Return the (x, y) coordinate for the center point of the cell that contains the specified text.  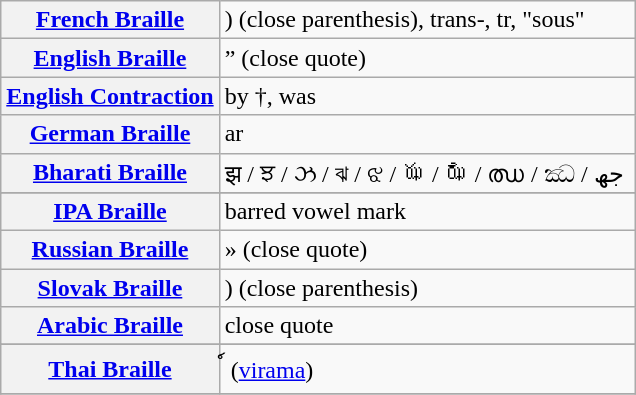
์ (virama) (427, 370)
Russian Braille (110, 250)
English Contraction (110, 96)
” (close quote) (427, 58)
barred vowel mark (427, 212)
close quote (427, 326)
English Braille (110, 58)
झ / ਝ / ઝ / ঝ / ଝ / ఝ / ಝ / ഝ / ඣ / جھ ‎ (427, 173)
French Braille (110, 20)
Arabic Braille (110, 326)
Thai Braille (110, 370)
) (close parenthesis) (427, 288)
by †, was (427, 96)
» (close quote) (427, 250)
IPA Braille (110, 212)
Bharati Braille (110, 173)
) (close parenthesis), trans-, tr, "sous" (427, 20)
Slovak Braille (110, 288)
ar (427, 134)
German Braille (110, 134)
